Search for the cell housing the specified text and yield its (X, Y) center coordinate. 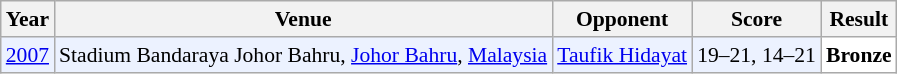
Bronze (859, 55)
Year (28, 19)
Venue (303, 19)
Score (756, 19)
2007 (28, 55)
19–21, 14–21 (756, 55)
Stadium Bandaraya Johor Bahru, Johor Bahru, Malaysia (303, 55)
Opponent (622, 19)
Taufik Hidayat (622, 55)
Result (859, 19)
